Identify which cell holds the provided text, then report its (x, y) central coordinate. 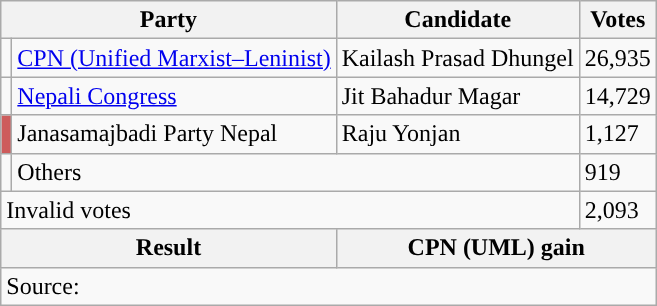
Party (168, 20)
Raju Yonjan (458, 134)
2,093 (618, 210)
CPN (UML) gain (496, 248)
Others (296, 172)
26,935 (618, 58)
14,729 (618, 96)
1,127 (618, 134)
Invalid votes (290, 210)
Result (168, 248)
Source: (329, 286)
Jit Bahadur Magar (458, 96)
Candidate (458, 20)
Nepali Congress (174, 96)
Kailash Prasad Dhungel (458, 58)
Votes (618, 20)
919 (618, 172)
CPN (Unified Marxist–Leninist) (174, 58)
Janasamajbadi Party Nepal (174, 134)
